Search for the cell housing the specified text and yield its [X, Y] center coordinate. 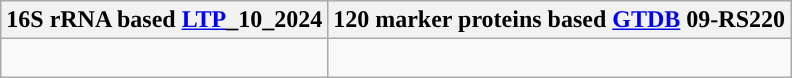
120 marker proteins based GTDB 09-RS220 [560, 20]
16S rRNA based LTP_10_2024 [164, 20]
